From the cell containing the given text, extract its center point as (X, Y) coordinate. 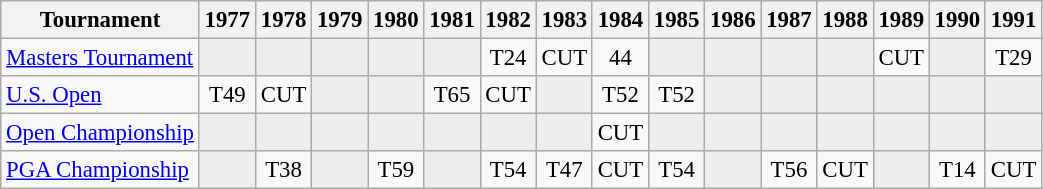
1980 (396, 20)
T29 (1013, 58)
Open Championship (100, 133)
1982 (508, 20)
1979 (340, 20)
1989 (901, 20)
1988 (845, 20)
T49 (227, 95)
PGA Championship (100, 170)
44 (620, 58)
1985 (677, 20)
T14 (957, 170)
T59 (396, 170)
T56 (789, 170)
T65 (452, 95)
1983 (564, 20)
1981 (452, 20)
1977 (227, 20)
T38 (283, 170)
T47 (564, 170)
U.S. Open (100, 95)
1987 (789, 20)
1986 (733, 20)
T24 (508, 58)
1990 (957, 20)
Tournament (100, 20)
1978 (283, 20)
1991 (1013, 20)
1984 (620, 20)
Masters Tournament (100, 58)
